Return (X, Y) of the center of cell containing provided text 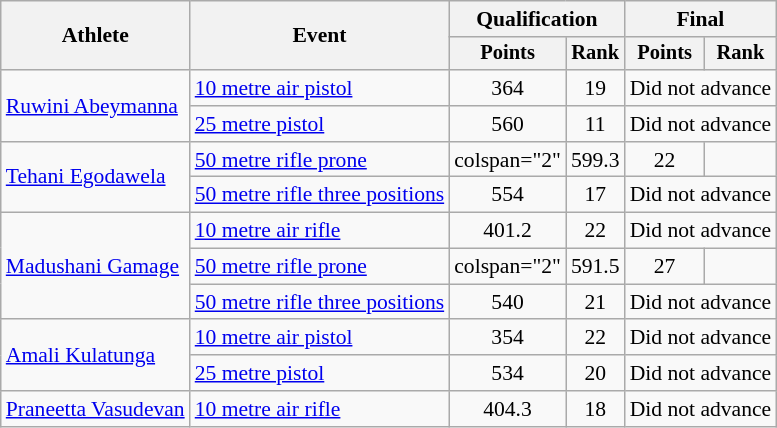
Athlete (96, 36)
17 (596, 195)
Amali Kulatunga (96, 356)
354 (508, 338)
560 (508, 124)
21 (596, 302)
Qualification (536, 19)
591.5 (596, 267)
19 (596, 88)
27 (665, 267)
Event (320, 36)
364 (508, 88)
Praneetta Vasudevan (96, 409)
404.3 (508, 409)
Ruwini Abeymanna (96, 106)
554 (508, 195)
20 (596, 373)
599.3 (596, 160)
18 (596, 409)
Tehani Egodawela (96, 178)
11 (596, 124)
401.2 (508, 231)
Final (701, 19)
534 (508, 373)
540 (508, 302)
Madushani Gamage (96, 266)
